Output the (X, Y) coordinate of the center of the cell containing the given text.  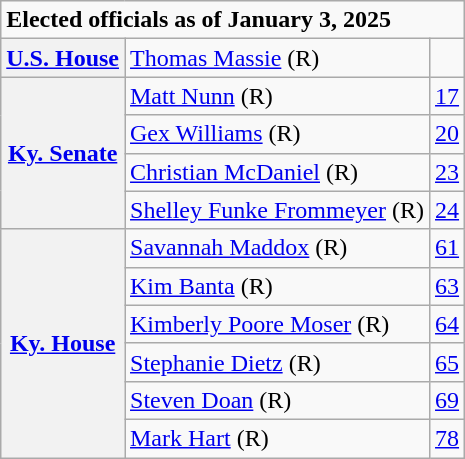
Elected officials as of January 3, 2025 (233, 20)
Gex Williams (R) (276, 134)
U.S. House (63, 58)
64 (448, 324)
Kim Banta (R) (276, 286)
Ky. Senate (63, 153)
Stephanie Dietz (R) (276, 362)
Thomas Massie (R) (276, 58)
17 (448, 96)
23 (448, 172)
Mark Hart (R) (276, 438)
Steven Doan (R) (276, 400)
61 (448, 248)
Shelley Funke Frommeyer (R) (276, 210)
78 (448, 438)
Matt Nunn (R) (276, 96)
65 (448, 362)
Ky. House (63, 343)
69 (448, 400)
Kimberly Poore Moser (R) (276, 324)
20 (448, 134)
63 (448, 286)
Christian McDaniel (R) (276, 172)
24 (448, 210)
Savannah Maddox (R) (276, 248)
